Detect which cell encompasses the target text, then output its (X, Y) center coordinate. 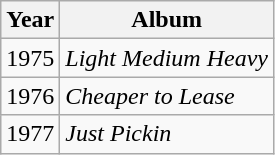
Album (167, 20)
1975 (30, 58)
1976 (30, 96)
1977 (30, 134)
Year (30, 20)
Light Medium Heavy (167, 58)
Cheaper to Lease (167, 96)
Just Pickin (167, 134)
